Return the (x, y) coordinate for the center point of the cell that contains the specified text.  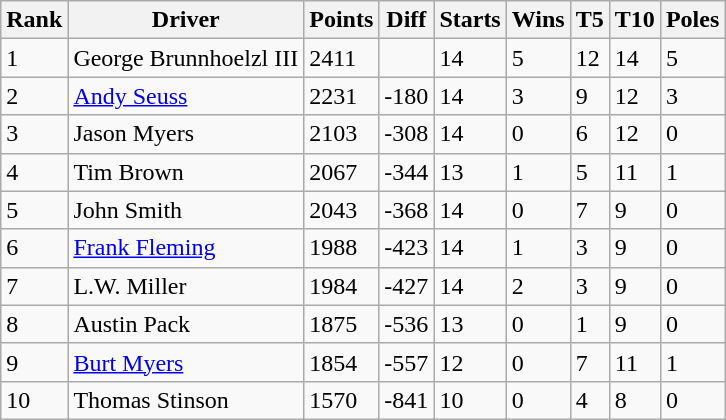
Frank Fleming (186, 248)
1988 (342, 248)
-557 (406, 362)
2103 (342, 134)
-536 (406, 324)
Thomas Stinson (186, 400)
2411 (342, 58)
-180 (406, 96)
T10 (634, 20)
2231 (342, 96)
L.W. Miller (186, 286)
George Brunnhoelzl III (186, 58)
Starts (470, 20)
Wins (538, 20)
2067 (342, 172)
Rank (34, 20)
1570 (342, 400)
1854 (342, 362)
-308 (406, 134)
1984 (342, 286)
Points (342, 20)
Poles (692, 20)
Driver (186, 20)
-423 (406, 248)
Diff (406, 20)
Jason Myers (186, 134)
-344 (406, 172)
-427 (406, 286)
2043 (342, 210)
Austin Pack (186, 324)
Tim Brown (186, 172)
-368 (406, 210)
John Smith (186, 210)
-841 (406, 400)
Burt Myers (186, 362)
Andy Seuss (186, 96)
T5 (590, 20)
1875 (342, 324)
